Output the [x, y] coordinate of the center of the cell containing the given text.  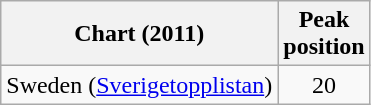
Peakposition [324, 34]
Chart (2011) [140, 34]
Sweden (Sverigetopplistan) [140, 85]
20 [324, 85]
